Scan for the cell matching the given text and deliver its [x, y] coordinate at center. 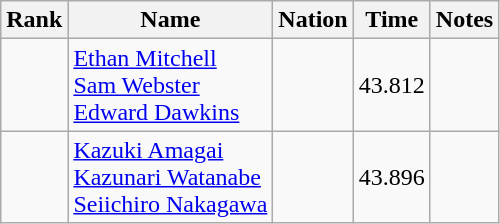
Name [170, 20]
Notes [464, 20]
Kazuki AmagaiKazunari WatanabeSeiichiro Nakagawa [170, 177]
43.812 [392, 85]
Ethan MitchellSam WebsterEdward Dawkins [170, 85]
Nation [313, 20]
Rank [34, 20]
Time [392, 20]
43.896 [392, 177]
